Provide the (X, Y) coordinate of the cell's center where the given text is located.  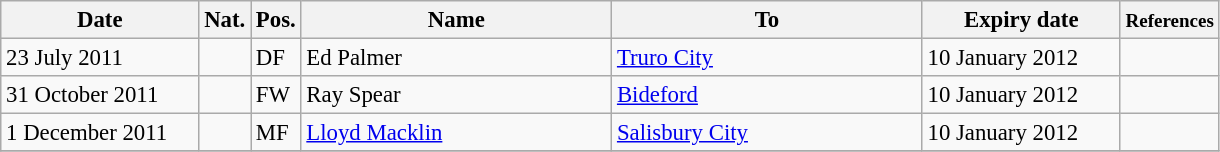
Expiry date (1021, 20)
23 July 2011 (100, 58)
Lloyd Macklin (456, 133)
To (768, 20)
Nat. (225, 20)
References (1170, 20)
31 October 2011 (100, 95)
Truro City (768, 58)
Bideford (768, 95)
Ed Palmer (456, 58)
1 December 2011 (100, 133)
Name (456, 20)
DF (276, 58)
MF (276, 133)
Pos. (276, 20)
Ray Spear (456, 95)
FW (276, 95)
Date (100, 20)
Salisbury City (768, 133)
